Pinpoint the cell where the given text exists, returning its (x, y) midpoint coordinate. 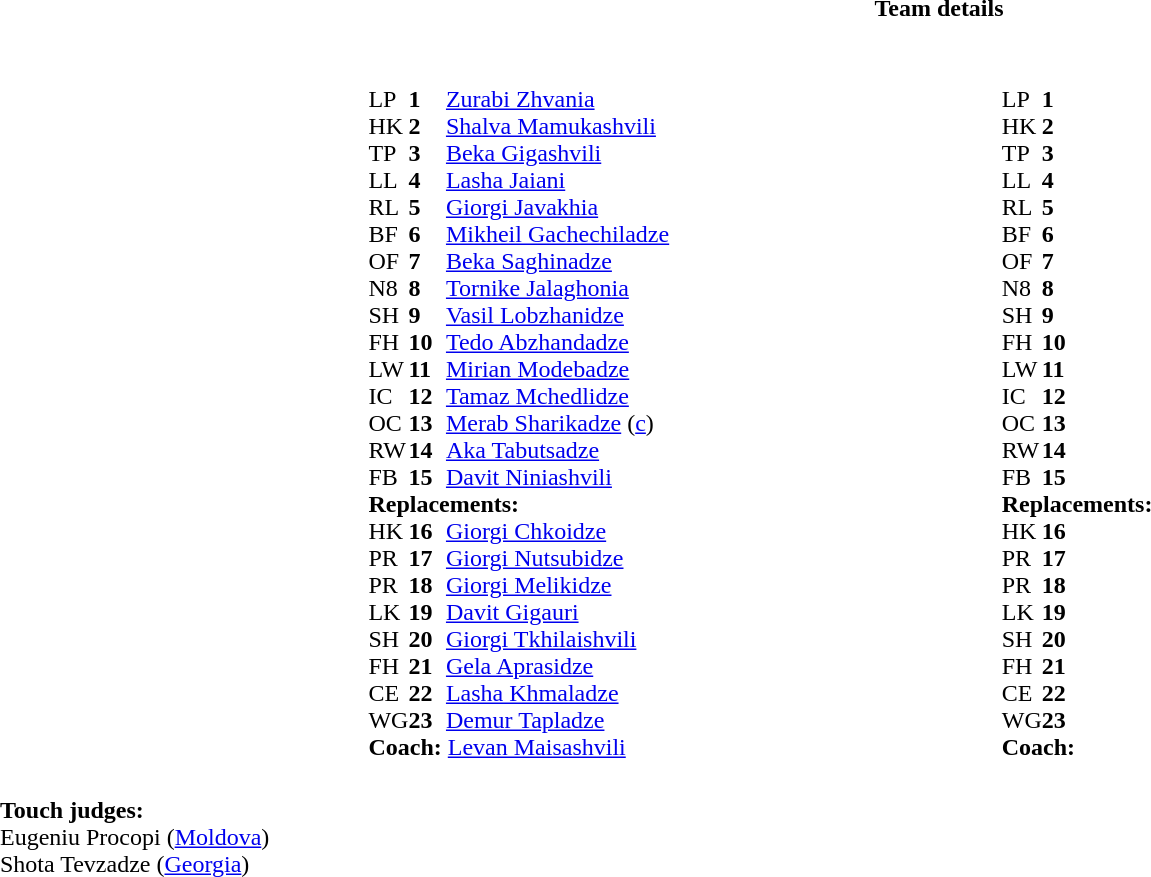
Aka Tabutsadze (558, 450)
Replacements: (518, 504)
Shalva Mamukashvili (558, 126)
Mirian Modebadze (558, 370)
Tamaz Mchedlidze (558, 396)
Giorgi Chkoidze (558, 532)
Merab Sharikadze (c) (558, 424)
Giorgi Melikidze (558, 586)
Beka Gigashvili (558, 154)
Giorgi Nutsubidze (558, 558)
Lasha Jaiani (558, 180)
Tornike Jalaghonia (558, 288)
Beka Saghinadze (558, 262)
Gela Aprasidze (558, 666)
Demur Tapladze (558, 720)
Zurabi Zhvania (558, 100)
Giorgi Tkhilaishvili (558, 640)
Coach: Levan Maisashvili (518, 748)
Vasil Lobzhanidze (558, 316)
Giorgi Javakhia (558, 208)
Davit Niniashvili (558, 478)
Mikheil Gachechiladze (558, 234)
Davit Gigauri (558, 612)
Tedo Abzhandadze (558, 342)
Lasha Khmaladze (558, 694)
